From the cell containing the given text, extract its center point as [X, Y] coordinate. 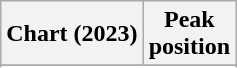
Chart (2023) [72, 34]
Peakposition [189, 34]
